Capture the cell that displays the provided text and extract its (x, y) central coordinate. 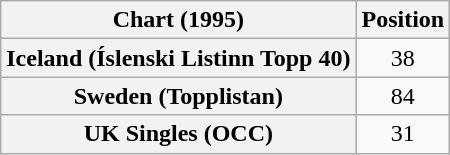
38 (403, 58)
UK Singles (OCC) (178, 134)
84 (403, 96)
Sweden (Topplistan) (178, 96)
Iceland (Íslenski Listinn Topp 40) (178, 58)
31 (403, 134)
Position (403, 20)
Chart (1995) (178, 20)
